Determine the (x, y) coordinate at the center of the cell enclosing the given text.  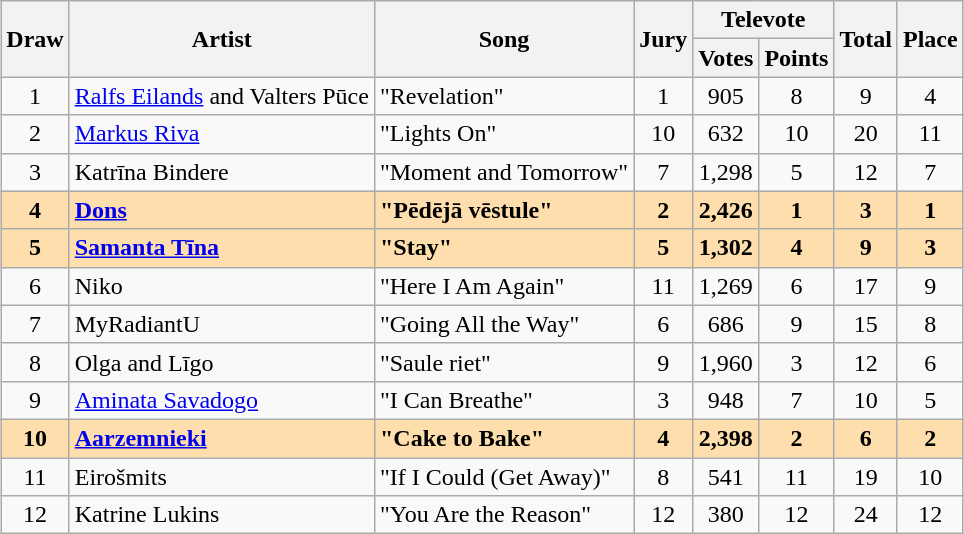
"Lights On" (504, 134)
"Revelation" (504, 96)
Markus Riva (222, 134)
Katrīna Bindere (222, 172)
686 (726, 324)
Niko (222, 286)
948 (726, 400)
Artist (222, 39)
Aarzemnieki (222, 438)
541 (726, 477)
905 (726, 96)
Ralfs Eilands and Valters Pūce (222, 96)
"You Are the Reason" (504, 515)
Olga and Līgo (222, 362)
Katrine Lukins (222, 515)
MyRadiantU (222, 324)
Total (866, 39)
Votes (726, 58)
20 (866, 134)
"Here I Am Again" (504, 286)
Aminata Savadogo (222, 400)
Eirošmits (222, 477)
Dons (222, 210)
"Moment and Tomorrow" (504, 172)
"Saule riet" (504, 362)
1,269 (726, 286)
"If I Could (Get Away)" (504, 477)
2,398 (726, 438)
19 (866, 477)
1,302 (726, 248)
632 (726, 134)
24 (866, 515)
Draw (35, 39)
380 (726, 515)
2,426 (726, 210)
Samanta Tīna (222, 248)
Jury (664, 39)
"I Can Breathe" (504, 400)
"Stay" (504, 248)
1,298 (726, 172)
"Going All the Way" (504, 324)
Song (504, 39)
17 (866, 286)
Points (796, 58)
"Cake to Bake" (504, 438)
1,960 (726, 362)
15 (866, 324)
Place (930, 39)
Televote (764, 20)
"Pēdējā vēstule" (504, 210)
